Capture the cell that displays the provided text and extract its [x, y] central coordinate. 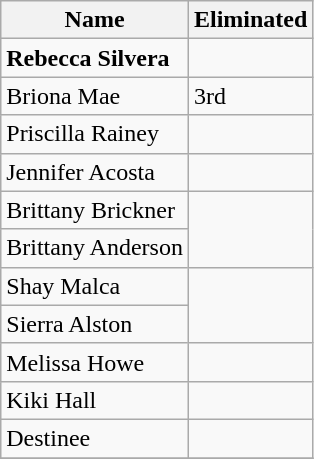
Destinee [95, 438]
Jennifer Acosta [95, 172]
3rd [250, 96]
Rebecca Silvera [95, 58]
Shay Malca [95, 286]
Priscilla Rainey [95, 134]
Brittany Brickner [95, 210]
Kiki Hall [95, 400]
Melissa Howe [95, 362]
Briona Mae [95, 96]
Name [95, 20]
Eliminated [250, 20]
Sierra Alston [95, 324]
Brittany Anderson [95, 248]
